Scan for the cell matching the given text and deliver its [X, Y] coordinate at center. 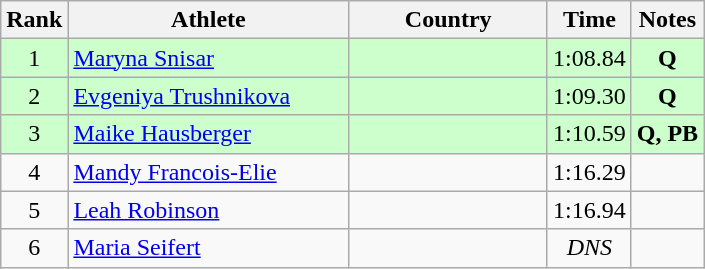
3 [34, 134]
Country [448, 20]
1:08.84 [589, 58]
Evgeniya Trushnikova [208, 96]
DNS [589, 248]
Time [589, 20]
Leah Robinson [208, 210]
Notes [667, 20]
6 [34, 248]
Maike Hausberger [208, 134]
1:16.29 [589, 172]
5 [34, 210]
Maria Seifert [208, 248]
1:09.30 [589, 96]
1 [34, 58]
1:16.94 [589, 210]
Maryna Snisar [208, 58]
2 [34, 96]
1:10.59 [589, 134]
Mandy Francois-Elie [208, 172]
Athlete [208, 20]
4 [34, 172]
Rank [34, 20]
Q, PB [667, 134]
